Capture the cell that displays the provided text and extract its [X, Y] central coordinate. 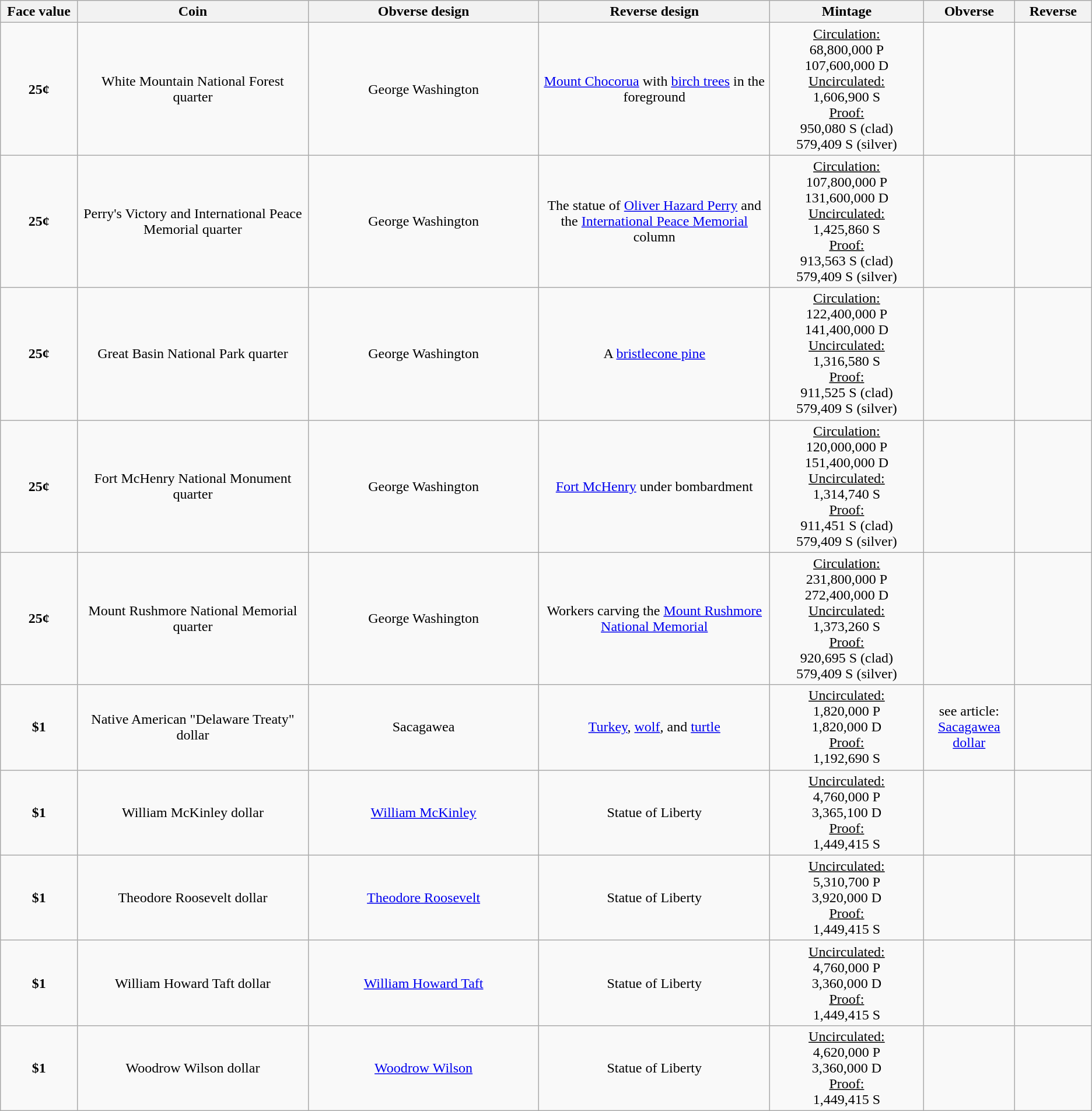
Circulation:231,800,000 P272,400,000 DUncirculated:1,373,260 SProof:920,695 S (clad)579,409 S (silver) [847, 618]
Turkey, wolf, and turtle [654, 727]
Mintage [847, 12]
Circulation:68,800,000 P107,600,000 DUncirculated:1,606,900 SProof:950,080 S (clad)579,409 S (silver) [847, 89]
Uncirculated:4,760,000 P3,365,100 DProof:1,449,415 S [847, 812]
Uncirculated:5,310,700 P3,920,000 DProof:1,449,415 S [847, 898]
Obverse [969, 12]
see article: Sacagawea dollar [969, 727]
Circulation:107,800,000 P131,600,000 DUncirculated:1,425,860 SProof:913,563 S (clad)579,409 S (silver) [847, 222]
Theodore Roosevelt dollar [193, 898]
Coin [193, 12]
Uncirculated:4,620,000 P3,360,000 DProof:1,449,415 S [847, 1068]
Circulation:122,400,000 P141,400,000 DUncirculated:1,316,580 SProof:911,525 S (clad)579,409 S (silver) [847, 353]
The statue of Oliver Hazard Perry and the International Peace Memorial column [654, 222]
Obverse design [423, 12]
William McKinley dollar [193, 812]
Native American "Delaware Treaty" dollar [193, 727]
Uncirculated:1,820,000 P1,820,000 DProof:1,192,690 S [847, 727]
Reverse design [654, 12]
Theodore Roosevelt [423, 898]
William McKinley [423, 812]
Fort McHenry National Monument quarter [193, 486]
Perry's Victory and International Peace Memorial quarter [193, 222]
Woodrow Wilson [423, 1068]
Workers carving the Mount Rushmore National Memorial [654, 618]
William Howard Taft dollar [193, 983]
Woodrow Wilson dollar [193, 1068]
Great Basin National Park quarter [193, 353]
Circulation:120,000,000 P151,400,000 DUncirculated:1,314,740 SProof:911,451 S (clad)579,409 S (silver) [847, 486]
Face value [39, 12]
Mount Chocorua with birch trees in the foreground [654, 89]
William Howard Taft [423, 983]
White Mountain National Forest quarter [193, 89]
Mount Rushmore National Memorial quarter [193, 618]
A bristlecone pine [654, 353]
Sacagawea [423, 727]
Fort McHenry under bombardment [654, 486]
Uncirculated:4,760,000 P3,360,000 DProof:1,449,415 S [847, 983]
Reverse [1053, 12]
